For the text-containing cell, return its midpoint in (x, y) coordinate format. 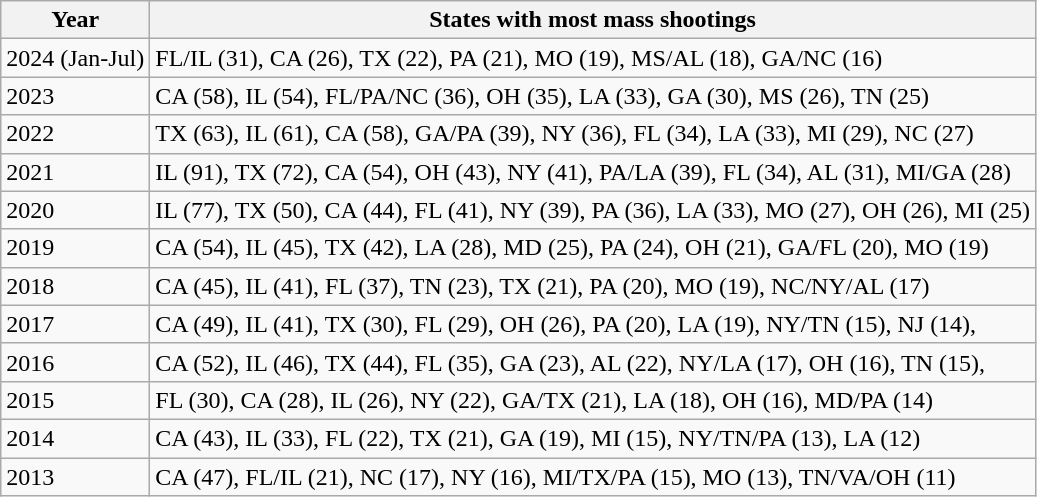
2022 (76, 134)
CA (45), IL (41), FL (37), TN (23), TX (21), PA (20), MO (19), NC/NY/AL (17) (593, 286)
CA (52), IL (46), TX (44), FL (35), GA (23), AL (22), NY/LA (17), OH (16), TN (15), (593, 362)
2018 (76, 286)
FL (30), CA (28), IL (26), NY (22), GA/TX (21), LA (18), OH (16), MD/PA (14) (593, 400)
IL (77), TX (50), CA (44), FL (41), NY (39), PA (36), LA (33), MO (27), OH (26), MI (25) (593, 210)
Year (76, 20)
2020 (76, 210)
CA (58), IL (54), FL/PA/NC (36), OH (35), LA (33), GA (30), MS (26), TN (25) (593, 96)
CA (49), IL (41), TX (30), FL (29), OH (26), PA (20), LA (19), NY/TN (15), NJ (14), (593, 324)
2019 (76, 248)
CA (43), IL (33), FL (22), TX (21), GA (19), MI (15), NY/TN/PA (13), LA (12) (593, 438)
2015 (76, 400)
FL/IL (31), CA (26), TX (22), PA (21), MO (19), MS/AL (18), GA/NC (16) (593, 58)
2017 (76, 324)
CA (47), FL/IL (21), NC (17), NY (16), MI/TX/PA (15), MO (13), TN/VA/OH (11) (593, 477)
IL (91), TX (72), CA (54), OH (43), NY (41), PA/LA (39), FL (34), AL (31), MI/GA (28) (593, 172)
2021 (76, 172)
2014 (76, 438)
States with most mass shootings (593, 20)
CA (54), IL (45), TX (42), LA (28), MD (25), PA (24), OH (21), GA/FL (20), MO (19) (593, 248)
2023 (76, 96)
2016 (76, 362)
2024 (Jan-Jul) (76, 58)
2013 (76, 477)
TX (63), IL (61), CA (58), GA/PA (39), NY (36), FL (34), LA (33), MI (29), NC (27) (593, 134)
